Capture the cell that displays the provided text and extract its (x, y) central coordinate. 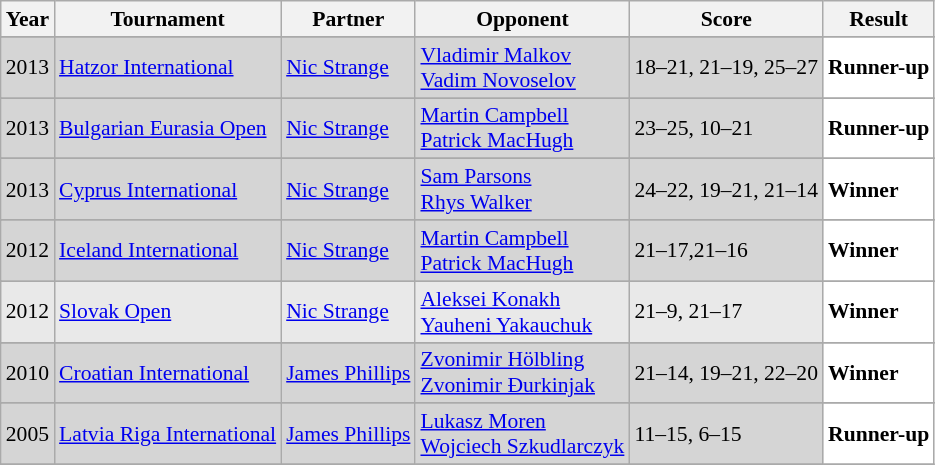
21–9, 21–17 (726, 312)
Hatzor International (168, 68)
Cyprus International (168, 190)
Aleksei Konakh Yauheni Yakauchuk (522, 312)
Result (878, 19)
Slovak Open (168, 312)
Latvia Riga International (168, 434)
Croatian International (168, 372)
18–21, 21–19, 25–27 (726, 68)
Lukasz Moren Wojciech Szkudlarczyk (522, 434)
Bulgarian Eurasia Open (168, 128)
24–22, 19–21, 21–14 (726, 190)
Score (726, 19)
2010 (28, 372)
Sam Parsons Rhys Walker (522, 190)
Tournament (168, 19)
21–17,21–16 (726, 250)
23–25, 10–21 (726, 128)
Opponent (522, 19)
2005 (28, 434)
Partner (348, 19)
Vladimir Malkov Vadim Novoselov (522, 68)
11–15, 6–15 (726, 434)
Zvonimir Hölbling Zvonimir Đurkinjak (522, 372)
Year (28, 19)
Iceland International (168, 250)
21–14, 19–21, 22–20 (726, 372)
